Output the (x, y) coordinate of the center of the cell containing the given text.  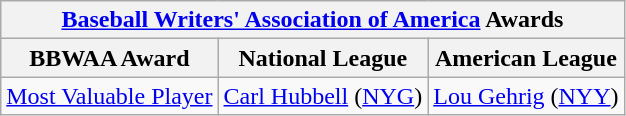
Baseball Writers' Association of America Awards (312, 20)
Carl Hubbell (NYG) (323, 96)
Most Valuable Player (110, 96)
National League (323, 58)
BBWAA Award (110, 58)
American League (526, 58)
Lou Gehrig (NYY) (526, 96)
